Return [x, y] of the center of cell containing provided text 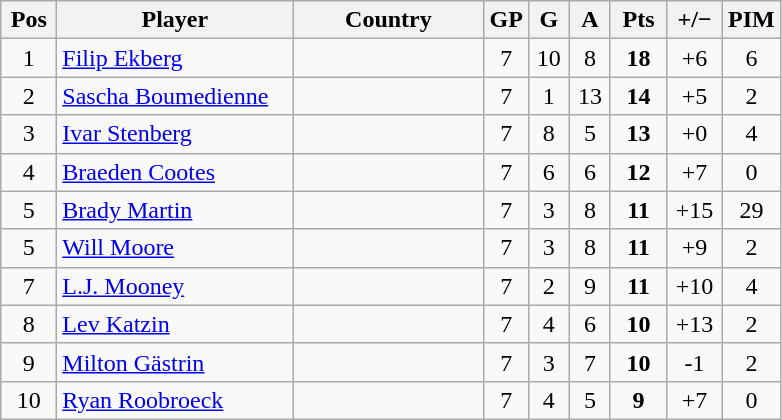
29 [752, 210]
Player [175, 20]
14 [638, 96]
+/− [695, 20]
Brady Martin [175, 210]
+9 [695, 248]
Milton Gästrin [175, 362]
12 [638, 172]
L.J. Mooney [175, 286]
GP [506, 20]
+6 [695, 58]
Pos [29, 20]
Ivar Stenberg [175, 134]
-1 [695, 362]
18 [638, 58]
Filip Ekberg [175, 58]
Sascha Boumedienne [175, 96]
+13 [695, 324]
Pts [638, 20]
+0 [695, 134]
A [590, 20]
Will Moore [175, 248]
PIM [752, 20]
Country [388, 20]
Lev Katzin [175, 324]
Ryan Roobroeck [175, 400]
+5 [695, 96]
+10 [695, 286]
G [548, 20]
+15 [695, 210]
Braeden Cootes [175, 172]
